Search for the cell housing the specified text and yield its [X, Y] center coordinate. 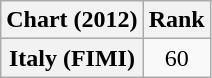
Rank [176, 20]
Italy (FIMI) [72, 58]
60 [176, 58]
Chart (2012) [72, 20]
